Determine the (x, y) coordinate at the center of the cell enclosing the given text.  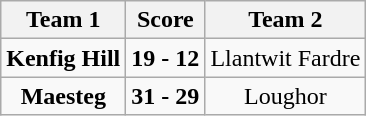
Maesteg (64, 96)
Loughor (286, 96)
19 - 12 (166, 58)
Llantwit Fardre (286, 58)
Team 1 (64, 20)
Kenfig Hill (64, 58)
31 - 29 (166, 96)
Team 2 (286, 20)
Score (166, 20)
